Capture the cell that displays the provided text and extract its (X, Y) central coordinate. 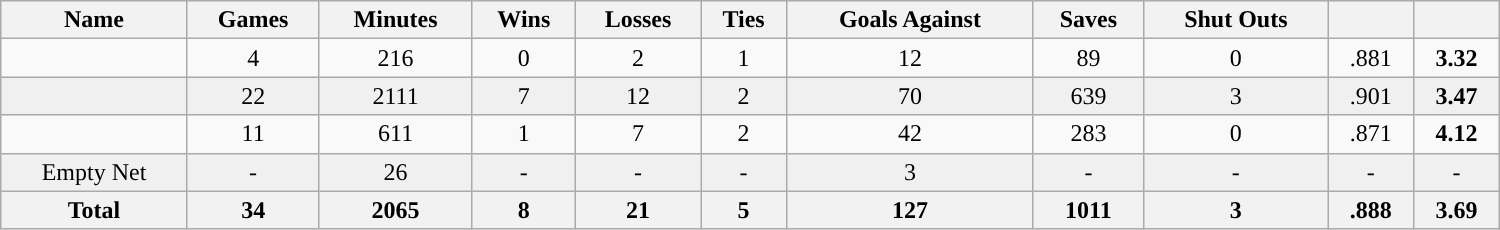
2065 (396, 210)
21 (638, 210)
3.32 (1457, 58)
Wins (524, 20)
Shut Outs (1236, 20)
639 (1088, 96)
.901 (1371, 96)
Total (94, 210)
216 (396, 58)
70 (910, 96)
.881 (1371, 58)
Minutes (396, 20)
1011 (1088, 210)
4.12 (1457, 134)
283 (1088, 134)
Saves (1088, 20)
Ties (744, 20)
89 (1088, 58)
Games (253, 20)
.871 (1371, 134)
42 (910, 134)
Losses (638, 20)
Empty Net (94, 172)
127 (910, 210)
34 (253, 210)
.888 (1371, 210)
26 (396, 172)
Name (94, 20)
2111 (396, 96)
8 (524, 210)
11 (253, 134)
Goals Against (910, 20)
22 (253, 96)
611 (396, 134)
4 (253, 58)
3.47 (1457, 96)
3.69 (1457, 210)
5 (744, 210)
